Search for the cell housing the specified text and yield its (X, Y) center coordinate. 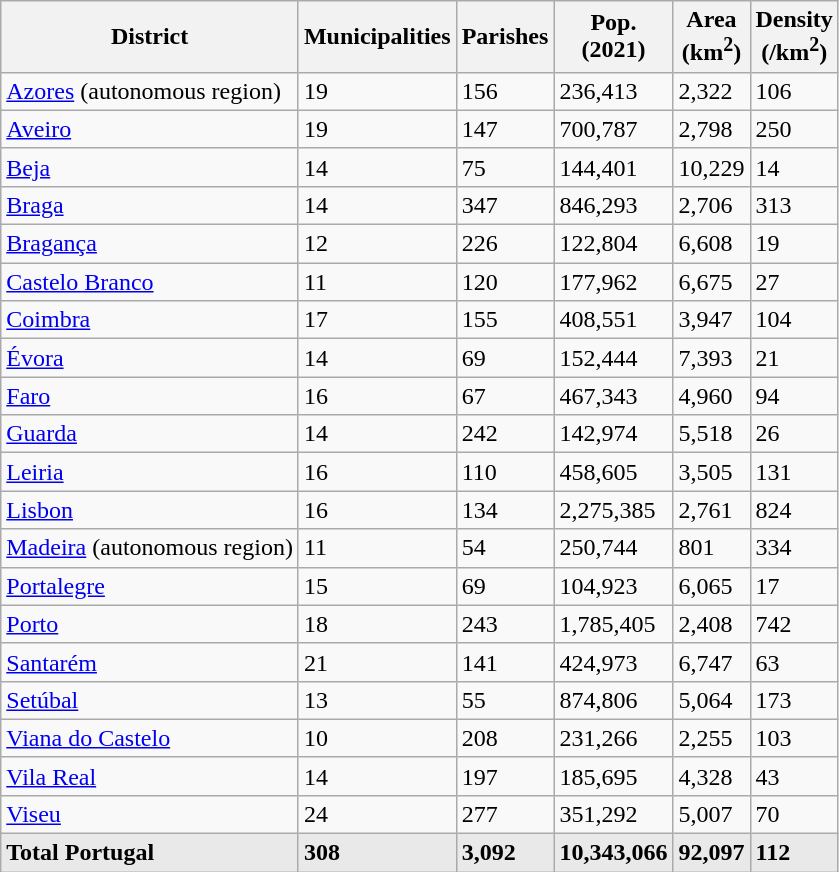
3,092 (505, 853)
155 (505, 320)
92,097 (712, 853)
277 (505, 814)
742 (794, 624)
120 (505, 282)
110 (505, 472)
Évora (150, 358)
134 (505, 510)
152,444 (614, 358)
334 (794, 548)
147 (505, 129)
243 (505, 624)
2,255 (712, 738)
Total Portugal (150, 853)
458,605 (614, 472)
Faro (150, 396)
6,608 (712, 244)
18 (377, 624)
2,706 (712, 205)
242 (505, 434)
131 (794, 472)
Azores (autonomous region) (150, 91)
5,007 (712, 814)
142,974 (614, 434)
Area(km2) (712, 37)
308 (377, 853)
7,393 (712, 358)
Coimbra (150, 320)
94 (794, 396)
824 (794, 510)
Setúbal (150, 700)
Beja (150, 167)
3,505 (712, 472)
103 (794, 738)
Porto (150, 624)
700,787 (614, 129)
6,675 (712, 282)
4,328 (712, 776)
801 (712, 548)
54 (505, 548)
Pop.(2021) (614, 37)
2,275,385 (614, 510)
250,744 (614, 548)
144,401 (614, 167)
104,923 (614, 586)
250 (794, 129)
6,065 (712, 586)
424,973 (614, 662)
2,322 (712, 91)
846,293 (614, 205)
226 (505, 244)
Guarda (150, 434)
351,292 (614, 814)
43 (794, 776)
Municipalities (377, 37)
5,518 (712, 434)
13 (377, 700)
24 (377, 814)
Leiria (150, 472)
236,413 (614, 91)
26 (794, 434)
10,343,066 (614, 853)
5,064 (712, 700)
141 (505, 662)
Aveiro (150, 129)
Portalegre (150, 586)
Braga (150, 205)
2,798 (712, 129)
Bragança (150, 244)
67 (505, 396)
173 (794, 700)
106 (794, 91)
Castelo Branco (150, 282)
63 (794, 662)
Viseu (150, 814)
112 (794, 853)
Santarém (150, 662)
Parishes (505, 37)
197 (505, 776)
6,747 (712, 662)
208 (505, 738)
27 (794, 282)
231,266 (614, 738)
874,806 (614, 700)
12 (377, 244)
104 (794, 320)
70 (794, 814)
Density(/km2) (794, 37)
3,947 (712, 320)
Viana do Castelo (150, 738)
District (150, 37)
177,962 (614, 282)
156 (505, 91)
10,229 (712, 167)
185,695 (614, 776)
2,761 (712, 510)
122,804 (614, 244)
75 (505, 167)
55 (505, 700)
2,408 (712, 624)
1,785,405 (614, 624)
467,343 (614, 396)
Vila Real (150, 776)
10 (377, 738)
Madeira (autonomous region) (150, 548)
15 (377, 586)
Lisbon (150, 510)
4,960 (712, 396)
313 (794, 205)
347 (505, 205)
408,551 (614, 320)
